Detect which cell encompasses the target text, then output its [X, Y] center coordinate. 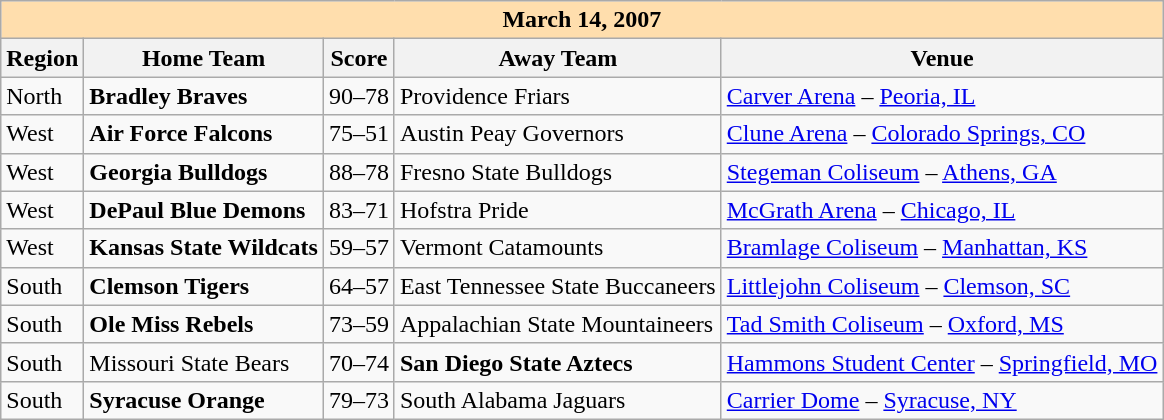
Fresno State Bulldogs [558, 172]
Hammons Student Center – Springfield, MO [942, 362]
73–59 [358, 324]
East Tennessee State Buccaneers [558, 286]
Georgia Bulldogs [204, 172]
Carver Arena – Peoria, IL [942, 96]
79–73 [358, 400]
Region [42, 58]
Stegeman Coliseum – Athens, GA [942, 172]
San Diego State Aztecs [558, 362]
March 14, 2007 [582, 20]
Syracuse Orange [204, 400]
Hofstra Pride [558, 210]
Clune Arena – Colorado Springs, CO [942, 134]
Appalachian State Mountaineers [558, 324]
Tad Smith Coliseum – Oxford, MS [942, 324]
South Alabama Jaguars [558, 400]
Kansas State Wildcats [204, 248]
75–51 [358, 134]
Home Team [204, 58]
88–78 [358, 172]
Bradley Braves [204, 96]
Score [358, 58]
Missouri State Bears [204, 362]
Bramlage Coliseum – Manhattan, KS [942, 248]
83–71 [358, 210]
64–57 [358, 286]
90–78 [358, 96]
Clemson Tigers [204, 286]
Air Force Falcons [204, 134]
McGrath Arena – Chicago, IL [942, 210]
Ole Miss Rebels [204, 324]
DePaul Blue Demons [204, 210]
Providence Friars [558, 96]
Carrier Dome – Syracuse, NY [942, 400]
Austin Peay Governors [558, 134]
70–74 [358, 362]
Vermont Catamounts [558, 248]
59–57 [358, 248]
Away Team [558, 58]
Littlejohn Coliseum – Clemson, SC [942, 286]
Venue [942, 58]
North [42, 96]
